From the cell containing the given text, extract its center point as (x, y) coordinate. 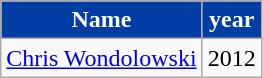
Name (102, 20)
Chris Wondolowski (102, 58)
2012 (232, 58)
year (232, 20)
